Provide the (X, Y) coordinate of the cell's center where the given text is located.  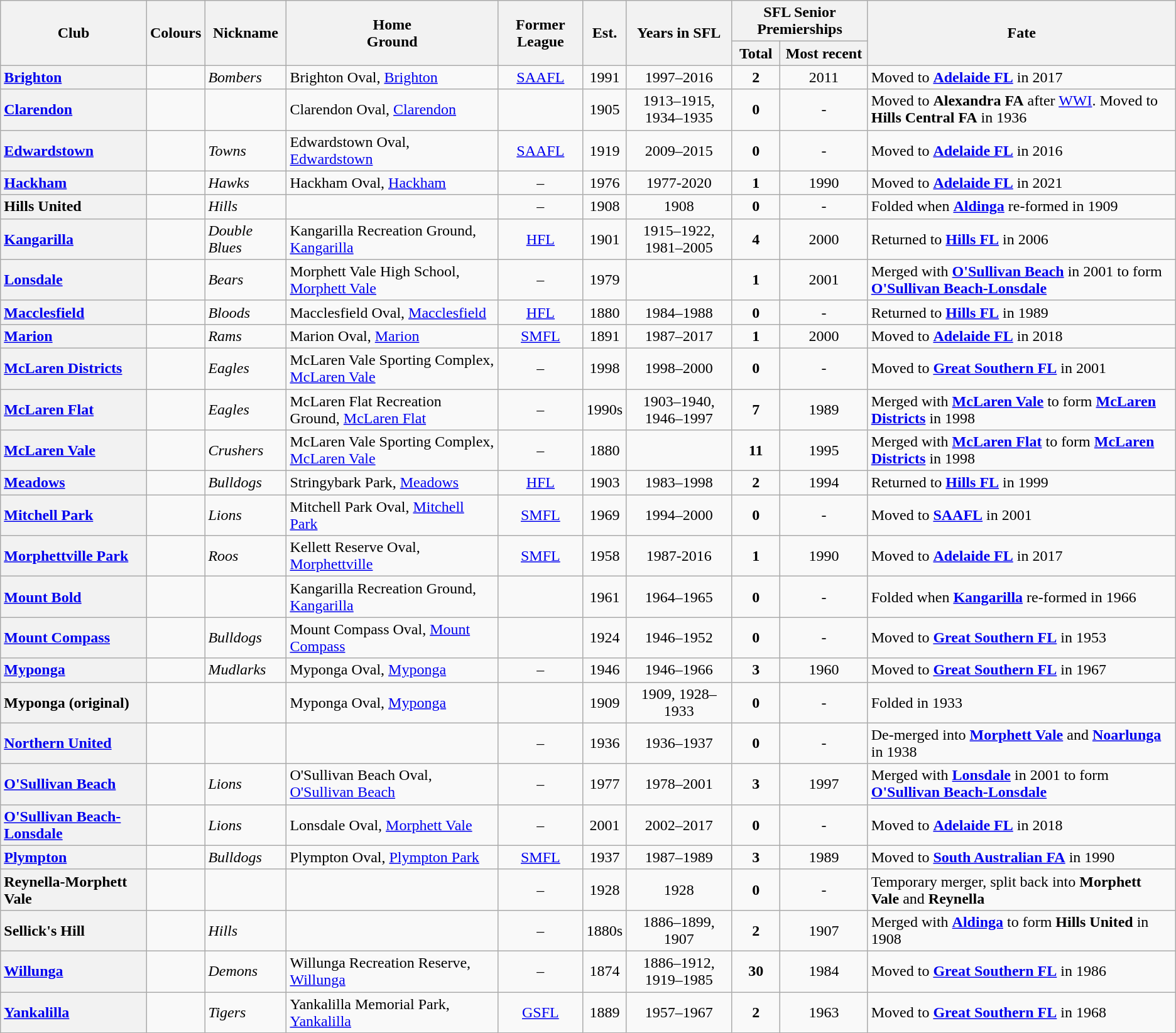
1961 (604, 597)
Folded in 1933 (1021, 702)
Mount Compass Oval, Mount Compass (392, 638)
Reynella-Morphett Vale (74, 889)
Folded when Kangarilla re-formed in 1966 (1021, 597)
Sellick's Hill (74, 931)
O'Sullivan Beach Oval, O'Sullivan Beach (392, 784)
1997–2016 (679, 77)
1987–2017 (679, 336)
Moved to Great Southern FL in 1986 (1021, 971)
1936–1937 (679, 744)
1983–1998 (679, 483)
Bloods (246, 312)
Merged with O'Sullivan Beach in 2001 to form O'Sullivan Beach-Lonsdale (1021, 280)
Rams (246, 336)
Myponga (original) (74, 702)
1994–2000 (679, 515)
Mount Compass (74, 638)
Returned to Hills FL in 1989 (1021, 312)
O'Sullivan Beach (74, 784)
Former League (540, 33)
Colours (175, 33)
1984–1988 (679, 312)
Mudlarks (246, 670)
Clarendon (74, 109)
Yankalilla (74, 1012)
Yankalilla Memorial Park, Yankalilla (392, 1012)
Clarendon Oval, Clarendon (392, 109)
Meadows (74, 483)
Macclesfield (74, 312)
Club (74, 33)
Morphettville Park (74, 556)
2011 (824, 77)
Moved to Adelaide FL in 2016 (1021, 151)
De-merged into Morphett Vale and Noarlunga in 1938 (1021, 744)
1979 (604, 280)
Bombers (246, 77)
Hackham (74, 183)
1905 (604, 109)
Hills United (74, 207)
1946 (604, 670)
Merged with Aldinga to form Hills United in 1908 (1021, 931)
Double Blues (246, 239)
1969 (604, 515)
1960 (824, 670)
1886–1899, 1907 (679, 931)
1984 (824, 971)
1998 (604, 368)
1909, 1928–1933 (679, 702)
Lonsdale Oval, Morphett Vale (392, 825)
Fate (1021, 33)
Brighton Oval, Brighton (392, 77)
Willunga Recreation Reserve, Willunga (392, 971)
Moved to Great Southern FL in 1967 (1021, 670)
1958 (604, 556)
1963 (824, 1012)
McLaren Flat Recreation Ground, McLaren Flat (392, 409)
GSFL (540, 1012)
1957–1967 (679, 1012)
Moved to Great Southern FL in 1968 (1021, 1012)
Edwardstown (74, 151)
Bears (246, 280)
Roos (246, 556)
1995 (824, 451)
1889 (604, 1012)
SFL Senior Premierships (800, 21)
1998–2000 (679, 368)
1874 (604, 971)
McLaren Districts (74, 368)
Nickname (246, 33)
1909 (604, 702)
1977 (604, 784)
Marion (74, 336)
Temporary merger, split back into Morphett Vale and Reynella (1021, 889)
Merged with McLaren Vale to form McLaren Districts in 1998 (1021, 409)
1964–1965 (679, 597)
1946–1952 (679, 638)
Hawks (246, 183)
Moved to South Australian FA in 1990 (1021, 857)
1886–1912, 1919–1985 (679, 971)
Crushers (246, 451)
Marion Oval, Marion (392, 336)
1907 (824, 931)
2009–2015 (679, 151)
Brighton (74, 77)
1924 (604, 638)
Returned to Hills FL in 2006 (1021, 239)
Moved to Great Southern FL in 1953 (1021, 638)
Edwardstown Oval, Edwardstown (392, 151)
Hackham Oval, Hackham (392, 183)
1901 (604, 239)
1891 (604, 336)
1991 (604, 77)
1936 (604, 744)
Returned to Hills FL in 1999 (1021, 483)
Most recent (824, 53)
1994 (824, 483)
Tigers (246, 1012)
1976 (604, 183)
Demons (246, 971)
Mount Bold (74, 597)
1915–1922, 1981–2005 (679, 239)
McLaren Vale (74, 451)
Moved to Great Southern FL in 2001 (1021, 368)
Plympton (74, 857)
1913–1915, 1934–1935 (679, 109)
Merged with McLaren Flat to form McLaren Districts in 1998 (1021, 451)
Northern United (74, 744)
McLaren Flat (74, 409)
Lonsdale (74, 280)
1997 (824, 784)
Myponga (74, 670)
4 (756, 239)
Folded when Aldinga re-formed in 1909 (1021, 207)
Moved to Adelaide FL in 2021 (1021, 183)
Moved to SAAFL in 2001 (1021, 515)
Years in SFL (679, 33)
Towns (246, 151)
Plympton Oval, Plympton Park (392, 857)
Mitchell Park (74, 515)
Mitchell Park Oval, Mitchell Park (392, 515)
Stringybark Park, Meadows (392, 483)
1987-2016 (679, 556)
2002–2017 (679, 825)
1937 (604, 857)
1978–2001 (679, 784)
1903 (604, 483)
Moved to Alexandra FA after WWI. Moved to Hills Central FA in 1936 (1021, 109)
11 (756, 451)
Kangarilla (74, 239)
1919 (604, 151)
Kellett Reserve Oval, Morphettville (392, 556)
1880s (604, 931)
Total (756, 53)
1903–1940, 1946–1997 (679, 409)
Home Ground (392, 33)
7 (756, 409)
Merged with Lonsdale in 2001 to form O'Sullivan Beach-Lonsdale (1021, 784)
1946–1966 (679, 670)
Macclesfield Oval, Macclesfield (392, 312)
Est. (604, 33)
Willunga (74, 971)
O'Sullivan Beach-Lonsdale (74, 825)
1987–1989 (679, 857)
Morphett Vale High School, Morphett Vale (392, 280)
1977-2020 (679, 183)
1990s (604, 409)
30 (756, 971)
